Return the [X, Y] coordinate for the center point of the cell that contains the specified text.  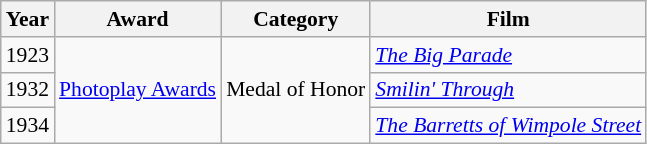
Photoplay Awards [138, 90]
Smilin' Through [508, 90]
1923 [28, 55]
Category [296, 19]
Year [28, 19]
1934 [28, 126]
The Barretts of Wimpole Street [508, 126]
1932 [28, 90]
The Big Parade [508, 55]
Award [138, 19]
Medal of Honor [296, 90]
Film [508, 19]
